Determine the [x, y] coordinate at the center of the cell enclosing the given text.  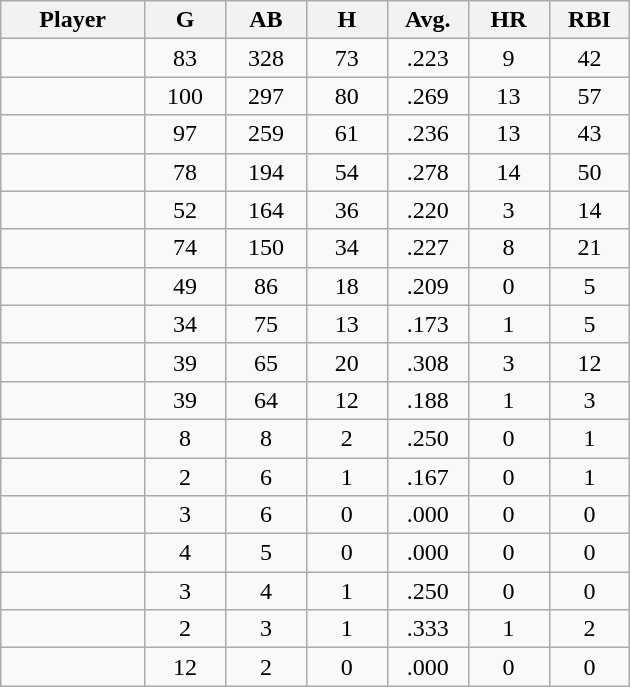
83 [186, 58]
9 [508, 58]
150 [266, 248]
G [186, 20]
86 [266, 286]
AB [266, 20]
297 [266, 96]
18 [346, 286]
H [346, 20]
.236 [428, 134]
57 [590, 96]
194 [266, 172]
RBI [590, 20]
65 [266, 362]
73 [346, 58]
328 [266, 58]
97 [186, 134]
64 [266, 400]
.173 [428, 324]
80 [346, 96]
.278 [428, 172]
43 [590, 134]
54 [346, 172]
259 [266, 134]
Player [73, 20]
52 [186, 210]
.333 [428, 629]
.220 [428, 210]
61 [346, 134]
49 [186, 286]
42 [590, 58]
75 [266, 324]
.188 [428, 400]
78 [186, 172]
36 [346, 210]
HR [508, 20]
.269 [428, 96]
50 [590, 172]
100 [186, 96]
.223 [428, 58]
.167 [428, 477]
21 [590, 248]
74 [186, 248]
.308 [428, 362]
.209 [428, 286]
164 [266, 210]
20 [346, 362]
Avg. [428, 20]
.227 [428, 248]
